Pinpoint the cell where the given text exists, returning its (X, Y) midpoint coordinate. 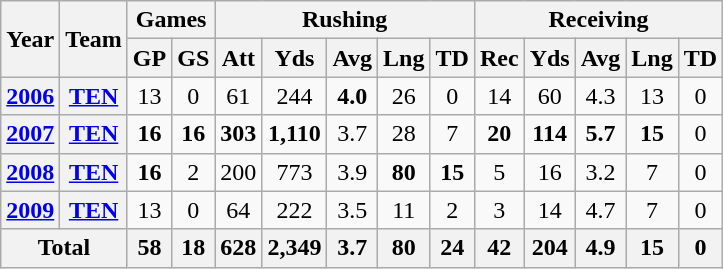
Rec (499, 58)
58 (149, 248)
Year (30, 39)
1,110 (294, 134)
773 (294, 172)
42 (499, 248)
3 (499, 210)
303 (238, 134)
4.9 (600, 248)
60 (550, 96)
26 (404, 96)
11 (404, 210)
3.5 (352, 210)
200 (238, 172)
Att (238, 58)
5.7 (600, 134)
3.2 (600, 172)
Receiving (598, 20)
GS (194, 58)
244 (294, 96)
61 (238, 96)
3.9 (352, 172)
2009 (30, 210)
2008 (30, 172)
18 (194, 248)
222 (294, 210)
4.0 (352, 96)
4.7 (600, 210)
204 (550, 248)
4.3 (600, 96)
2007 (30, 134)
628 (238, 248)
GP (149, 58)
Rushing (345, 20)
24 (452, 248)
2006 (30, 96)
64 (238, 210)
5 (499, 172)
20 (499, 134)
Games (170, 20)
28 (404, 134)
Total (64, 248)
2,349 (294, 248)
114 (550, 134)
Team (94, 39)
